Detect which cell encompasses the target text, then output its [X, Y] center coordinate. 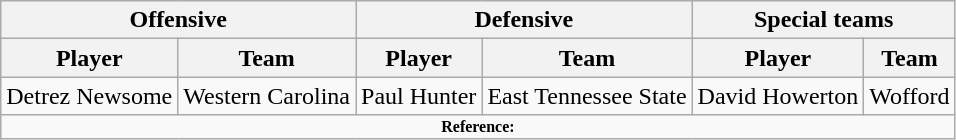
East Tennessee State [587, 96]
Reference: [478, 127]
Detrez Newsome [90, 96]
Special teams [824, 20]
Offensive [178, 20]
David Howerton [778, 96]
Wofford [910, 96]
Paul Hunter [419, 96]
Western Carolina [267, 96]
Defensive [524, 20]
